Determine the [x, y] coordinate at the center of the cell enclosing the given text.  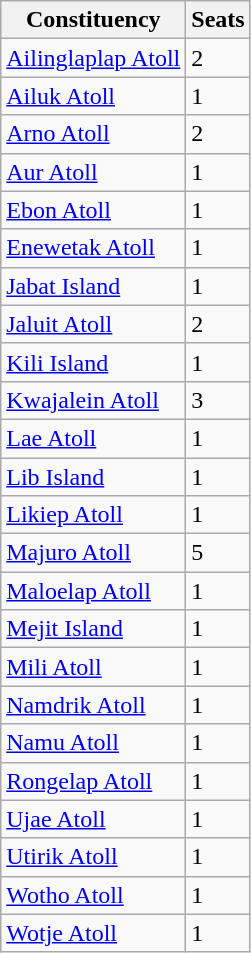
5 [218, 553]
3 [218, 400]
Enewetak Atoll [94, 248]
Wotje Atoll [94, 933]
Mejit Island [94, 629]
Kwajalein Atoll [94, 400]
Seats [218, 20]
Constituency [94, 20]
Ebon Atoll [94, 210]
Ujae Atoll [94, 819]
Ailinglaplap Atoll [94, 58]
Wotho Atoll [94, 895]
Arno Atoll [94, 134]
Lae Atoll [94, 438]
Majuro Atoll [94, 553]
Namu Atoll [94, 743]
Jaluit Atoll [94, 324]
Maloelap Atoll [94, 591]
Utirik Atoll [94, 857]
Namdrik Atoll [94, 705]
Rongelap Atoll [94, 781]
Aur Atoll [94, 172]
Kili Island [94, 362]
Likiep Atoll [94, 515]
Mili Atoll [94, 667]
Lib Island [94, 477]
Ailuk Atoll [94, 96]
Jabat Island [94, 286]
